Output the [x, y] coordinate of the center of the cell containing the given text.  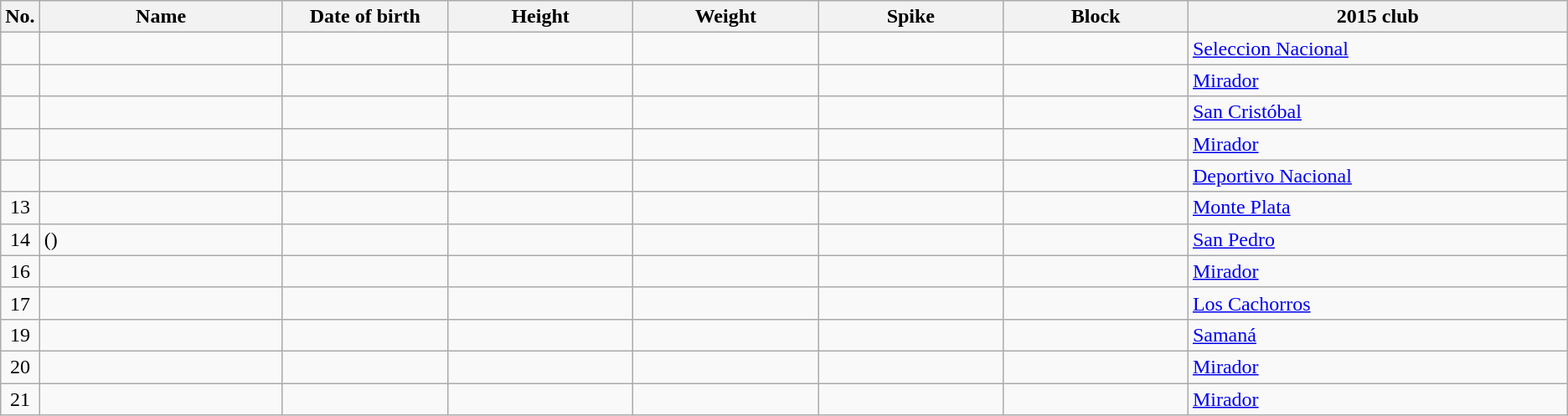
21 [20, 399]
19 [20, 335]
Height [539, 17]
Samaná [1377, 335]
20 [20, 367]
No. [20, 17]
14 [20, 239]
16 [20, 271]
Monte Plata [1377, 208]
Spike [911, 17]
Deportivo Nacional [1377, 176]
Seleccion Nacional [1377, 49]
Los Cachorros [1377, 303]
17 [20, 303]
Name [161, 17]
Block [1096, 17]
() [161, 239]
13 [20, 208]
San Cristóbal [1377, 112]
San Pedro [1377, 239]
Date of birth [365, 17]
Weight [725, 17]
2015 club [1377, 17]
